From the cell containing the given text, extract its center point as [X, Y] coordinate. 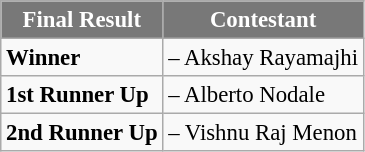
1st Runner Up [82, 95]
Final Result [82, 20]
– Vishnu Raj Menon [263, 133]
– Akshay Rayamajhi [263, 58]
2nd Runner Up [82, 133]
– Alberto Nodale [263, 95]
Contestant [263, 20]
Winner [82, 58]
